Scan for the cell matching the given text and deliver its (X, Y) coordinate at center. 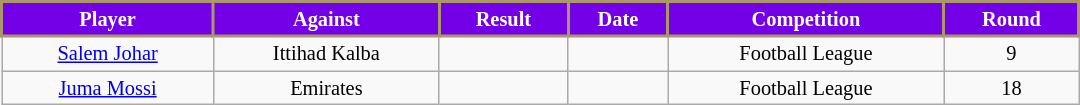
Emirates (326, 88)
Result (504, 18)
Player (108, 18)
Ittihad Kalba (326, 53)
9 (1012, 53)
Juma Mossi (108, 88)
Against (326, 18)
Round (1012, 18)
18 (1012, 88)
Salem Johar (108, 53)
Competition (806, 18)
Date (618, 18)
